Identify which cell holds the provided text, then report its (X, Y) central coordinate. 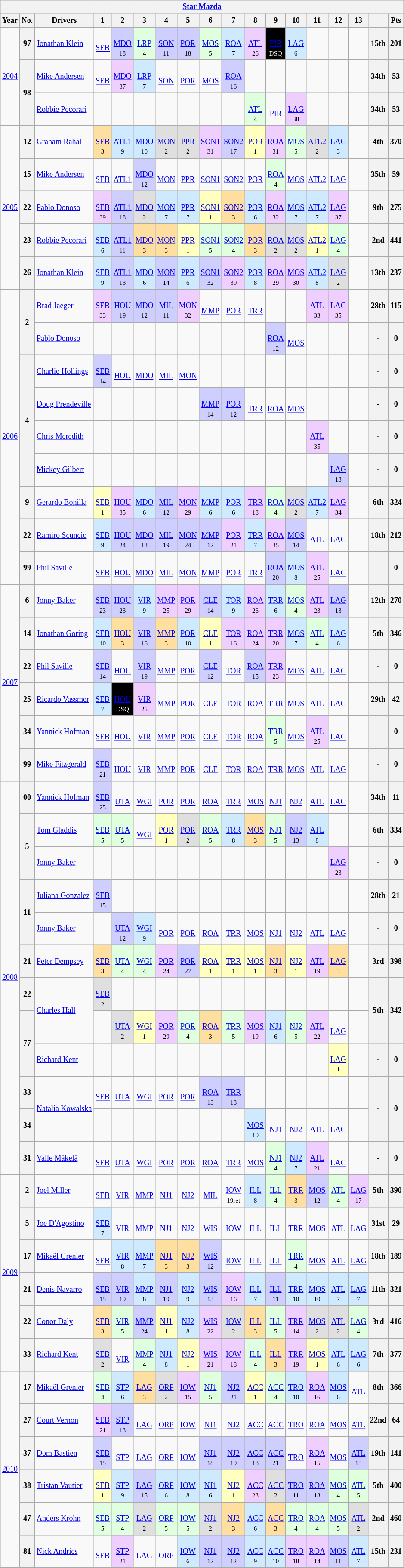
PPR (188, 175)
LAG7 (358, 1289)
ACC1 (256, 1387)
NJ221 (234, 1387)
NJ29 (188, 1289)
ILL5 (275, 1322)
Chris Meredith (65, 437)
ROA20 (275, 568)
ACC4 (275, 1387)
UTA2 (122, 1027)
MOS8 (296, 568)
LAG38 (296, 109)
321 (396, 1289)
29 (396, 1223)
MON7 (166, 207)
WIS12 (210, 1256)
SON132 (210, 273)
LAG34 (338, 503)
342 (396, 1010)
ATL15 (358, 1453)
MMP3 (166, 633)
NJ12 (210, 1519)
MON32 (188, 306)
POR12 (234, 404)
MMP14 (210, 404)
77 (27, 1043)
Peter Dempsey (65, 961)
SON23 (234, 207)
SON2 (234, 175)
HOU24 (122, 535)
IOW5 (188, 1519)
Doug Prendeville (65, 404)
IOW6 (188, 1551)
LAG37 (338, 207)
00 (27, 797)
1 (103, 21)
MDO3 (145, 240)
MIL12 (166, 503)
TRR8 (234, 830)
NJ112 (210, 1551)
WIS22 (210, 1322)
HOU19 (122, 306)
ROA29 (275, 273)
ATL111 (122, 240)
HOU23 (122, 601)
TRR13 (234, 1093)
ATL118 (122, 207)
2008 (10, 978)
Conor Daly (65, 1322)
SEB33 (103, 306)
LAG15 (145, 1486)
STP6 (122, 1387)
POR3 (256, 240)
MOS12 (318, 1191)
PPR7 (188, 207)
346 (396, 633)
SON1 (210, 175)
WIS21 (210, 1355)
STP13 (122, 1420)
IOW2 (234, 1322)
IOW8 (188, 1486)
VIR16 (145, 633)
MMP6 (210, 503)
64 (396, 1420)
VIR5 (122, 1322)
26 (27, 273)
SEB39 (103, 207)
TOR9 (234, 601)
42 (396, 699)
ATL5 (358, 1486)
Anders Krohn (65, 1519)
TRR10 (296, 1289)
390 (396, 1191)
ORP5 (166, 1519)
Mickey Gilbert (65, 469)
NJ213 (296, 830)
MOS19 (256, 1027)
IOW16 (234, 1289)
PIRDSQ (275, 43)
2007 (10, 682)
WGI1 (145, 1027)
MOS30 (296, 273)
Year (10, 21)
ATL33 (318, 306)
7th (379, 1355)
ROA2 (275, 240)
POR8 (256, 273)
SON24 (234, 240)
ROA5 (210, 830)
MDO2 (145, 207)
Jonathan Goring (65, 633)
TRR20 (275, 633)
MON2 (166, 142)
STP (122, 1453)
212 (396, 535)
STP4 (122, 1519)
MOS6 (338, 1387)
460 (396, 1519)
3 (145, 21)
No. (27, 21)
ACC18 (256, 1453)
CLE14 (210, 601)
Ricardo Vassmer (65, 699)
UTA4 (122, 961)
2010 (10, 1469)
ORP2 (166, 1387)
MOS14 (296, 535)
29th (379, 699)
275 (396, 207)
LAG13 (338, 601)
ATL35 (318, 437)
MMP8 (145, 1289)
7 (234, 21)
NJ18 (166, 1355)
POR10 (188, 633)
SEB25 (103, 797)
IOW18 (234, 1355)
NJ118 (210, 1453)
Joe D'Agostino (65, 1223)
13 (358, 21)
11th (379, 1289)
37 (27, 1453)
CLE12 (210, 666)
LRP4 (145, 43)
25 (27, 699)
8 (256, 21)
SEB4 (103, 1387)
MMP24 (145, 1322)
NJ212 (234, 1551)
9th (379, 207)
WIS13 (210, 1289)
POR2 (188, 830)
324 (396, 503)
LAG18 (338, 469)
201 (396, 43)
CLE1 (210, 633)
115 (396, 306)
MIL11 (166, 306)
4th (379, 142)
POR24 (166, 961)
TRR23 (275, 666)
MMP4 (145, 1355)
MDO13 (145, 535)
STP9 (122, 1486)
MON24 (188, 535)
237 (396, 273)
2006 (10, 437)
SON239 (234, 273)
ROA3 (210, 1027)
NJ119 (166, 1289)
2009 (10, 1273)
13th (379, 273)
MMP7 (145, 1256)
MMP25 (166, 601)
Denis Navarro (65, 1289)
TRR1 (234, 961)
SON (166, 76)
ACC6 (256, 1519)
31 (27, 1158)
IOW15 (188, 1387)
ROA35 (275, 535)
POR27 (188, 961)
NJ219 (234, 1453)
WGI4 (145, 961)
12th (379, 601)
377 (396, 1355)
334 (396, 830)
98 (27, 93)
SEB23 (103, 601)
ROA24 (256, 633)
LAG1 (338, 1059)
SON15 (210, 240)
Dom Bastien (65, 1453)
Charlie Hollings (65, 371)
ROA12 (275, 339)
38 (27, 1486)
97 (27, 43)
TRR14 (296, 1322)
370 (396, 142)
ACC2 (275, 1486)
MON14 (166, 273)
PIR (275, 109)
POR4 (188, 1027)
SEB6 (103, 240)
ACC3 (275, 1519)
ACC10 (275, 1551)
TRR18 (256, 503)
2004 (10, 77)
398 (396, 961)
47 (27, 1519)
ATL113 (122, 273)
Natalia Kowalska (65, 1109)
31st (379, 1223)
ATL28 (318, 273)
Mike Fitzgerald (65, 765)
LAG35 (338, 306)
MIL19 (166, 535)
MDO10 (145, 142)
ROA7 (234, 43)
ATL1 (122, 175)
UTA5 (122, 830)
ACC21 (275, 1453)
23 (27, 240)
2005 (10, 207)
TRO10 (296, 1387)
PPR2 (188, 142)
27 (27, 1420)
ROA26 (256, 601)
189 (396, 1256)
STP21 (122, 1551)
TRR3 (296, 1191)
WGI9 (145, 929)
Tom Gladdis (65, 830)
Star Mazda (202, 7)
IOW19ret (234, 1191)
Joel Miller (65, 1191)
TRR19 (296, 1355)
Court Vernon (65, 1420)
Ramiro Scuncio (65, 535)
59 (396, 175)
19th (379, 1453)
441 (396, 240)
366 (396, 1387)
ORP6 (166, 1486)
MON29 (188, 503)
ILL7 (256, 1289)
NJ11 (166, 1322)
270 (396, 601)
MOS11 (338, 1551)
TRO11 (296, 1486)
81 (27, 1551)
15 (27, 175)
NJ25 (296, 1027)
NJ28 (188, 1322)
SEB10 (103, 633)
PPR1 (188, 240)
TRR7 (256, 535)
VIR25 (145, 699)
8th (379, 1387)
Graham Rahal (65, 142)
POR18 (188, 43)
Charles Hall (65, 1010)
ATL23 (318, 601)
Tristan Vautier (65, 1486)
MMP12 (210, 535)
Gerardo Bonilla (65, 503)
400 (396, 1486)
416 (396, 1322)
Juliana Gonzalez (65, 896)
TOR16 (234, 633)
VIR9 (145, 601)
TRO18 (296, 1551)
MDO37 (122, 76)
LRP7 (145, 76)
22nd (379, 1420)
LAG23 (338, 863)
TRR6 (275, 601)
TRO4 (296, 1519)
ATL6 (338, 1355)
MOS3 (256, 830)
35th (379, 175)
Drivers (65, 21)
ILL11 (275, 1289)
ATL8 (318, 830)
Pts (396, 21)
WIS (210, 1223)
ROA32 (275, 207)
14 (27, 633)
ROA1 (210, 961)
ACC23 (256, 1486)
231 (396, 1551)
ROA31 (275, 142)
POR21 (234, 535)
Nick Andries (65, 1551)
ILL8 (256, 1191)
HOUDSQ (122, 699)
HOU3 (122, 633)
HOU35 (122, 503)
ACC9 (256, 1551)
MON3 (166, 240)
ROA14 (318, 1551)
NJ14 (275, 1158)
PPR6 (188, 273)
LAG17 (358, 1191)
SON217 (234, 142)
10 (296, 21)
MDO18 (122, 43)
TRR4 (296, 1256)
SON131 (210, 142)
141 (396, 1453)
ATL26 (256, 43)
NJ27 (296, 1158)
UTA12 (122, 929)
Valle Mäkelä (65, 1158)
Brad Jaeger (65, 306)
VIR8 (122, 1256)
